Identify which cell holds the provided text, then report its (X, Y) central coordinate. 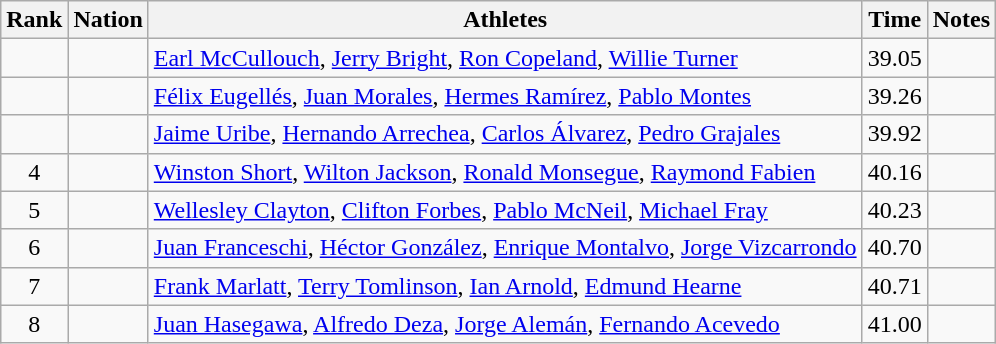
Jaime Uribe, Hernando Arrechea, Carlos Álvarez, Pedro Grajales (505, 134)
40.70 (894, 248)
Wellesley Clayton, Clifton Forbes, Pablo McNeil, Michael Fray (505, 210)
Notes (961, 20)
Winston Short, Wilton Jackson, Ronald Monsegue, Raymond Fabien (505, 172)
6 (34, 248)
40.16 (894, 172)
Frank Marlatt, Terry Tomlinson, Ian Arnold, Edmund Hearne (505, 286)
Rank (34, 20)
40.23 (894, 210)
39.05 (894, 58)
Juan Franceschi, Héctor González, Enrique Montalvo, Jorge Vizcarrondo (505, 248)
39.26 (894, 96)
Time (894, 20)
7 (34, 286)
40.71 (894, 286)
8 (34, 324)
Juan Hasegawa, Alfredo Deza, Jorge Alemán, Fernando Acevedo (505, 324)
Earl McCullouch, Jerry Bright, Ron Copeland, Willie Turner (505, 58)
39.92 (894, 134)
Athletes (505, 20)
41.00 (894, 324)
Félix Eugellés, Juan Morales, Hermes Ramírez, Pablo Montes (505, 96)
Nation (108, 20)
5 (34, 210)
4 (34, 172)
